Pinpoint the cell where the given text exists, returning its (X, Y) midpoint coordinate. 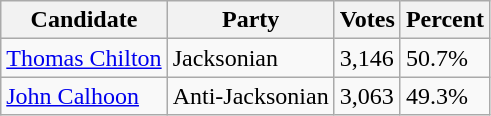
Percent (444, 20)
49.3% (444, 96)
50.7% (444, 58)
Candidate (84, 20)
Jacksonian (250, 58)
3,146 (367, 58)
Anti-Jacksonian (250, 96)
John Calhoon (84, 96)
Party (250, 20)
Votes (367, 20)
3,063 (367, 96)
Thomas Chilton (84, 58)
